Locate the cell with the specified text and output its [x, y] center coordinate. 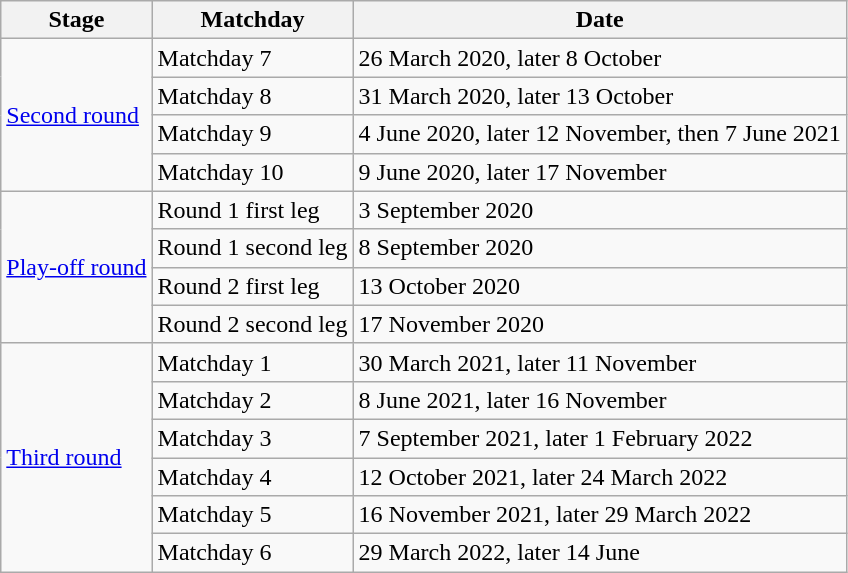
Matchday 8 [252, 96]
Round 1 second leg [252, 248]
Matchday 2 [252, 400]
3 September 2020 [600, 210]
Date [600, 20]
Matchday 1 [252, 362]
17 November 2020 [600, 324]
Matchday 6 [252, 553]
29 March 2022, later 14 June [600, 553]
Matchday [252, 20]
31 March 2020, later 13 October [600, 96]
13 October 2020 [600, 286]
Matchday 9 [252, 134]
30 March 2021, later 11 November [600, 362]
Third round [76, 457]
Play-off round [76, 267]
Round 2 first leg [252, 286]
9 June 2020, later 17 November [600, 172]
4 June 2020, later 12 November, then 7 June 2021 [600, 134]
Round 1 first leg [252, 210]
8 June 2021, later 16 November [600, 400]
Stage [76, 20]
Round 2 second leg [252, 324]
7 September 2021, later 1 February 2022 [600, 438]
Matchday 3 [252, 438]
12 October 2021, later 24 March 2022 [600, 477]
8 September 2020 [600, 248]
Matchday 7 [252, 58]
Matchday 4 [252, 477]
16 November 2021, later 29 March 2022 [600, 515]
26 March 2020, later 8 October [600, 58]
Second round [76, 115]
Matchday 10 [252, 172]
Matchday 5 [252, 515]
